Find where the given text appears and provide that cell's center as [X, Y] coordinate. 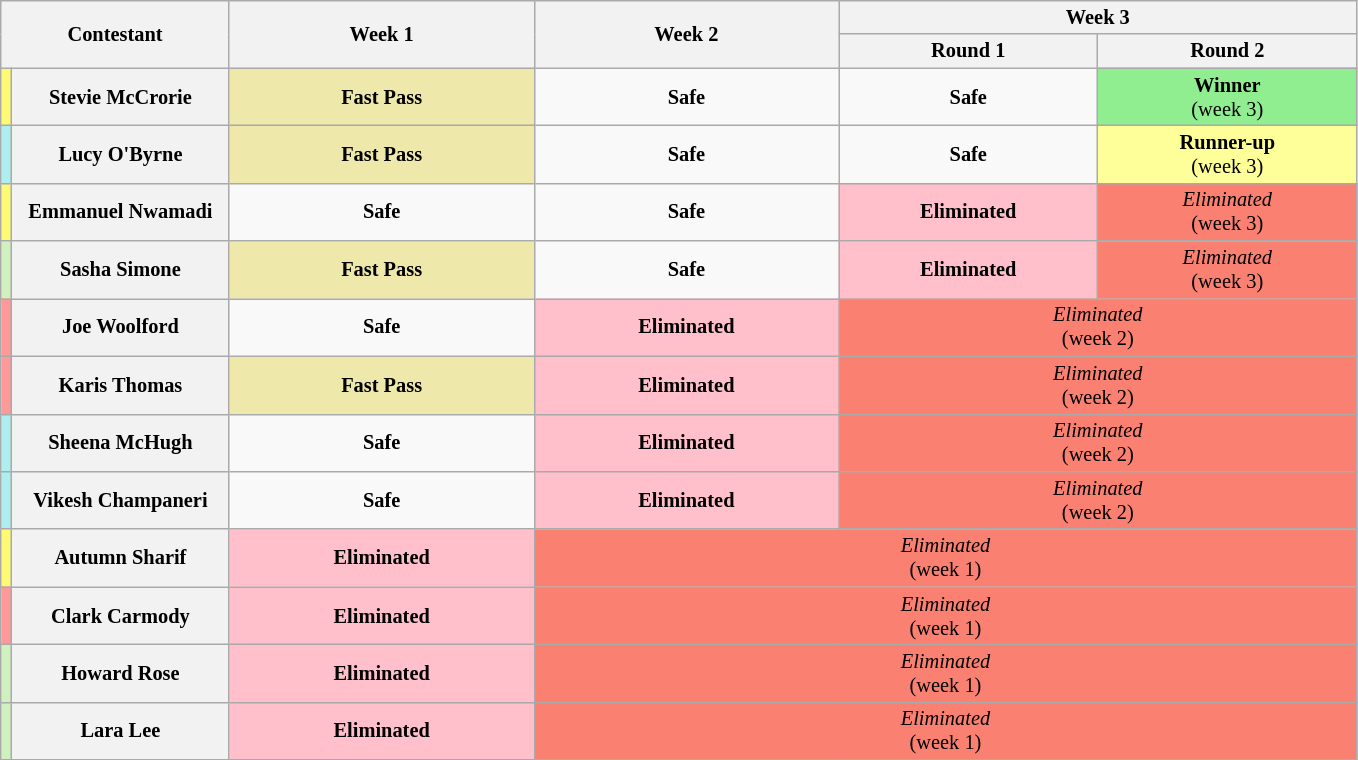
Winner(week 3) [1228, 97]
Emmanuel Nwamadi [121, 212]
Clark Carmody [121, 616]
Joe Woolford [121, 327]
Week 3 [1098, 17]
Autumn Sharif [121, 558]
Round 2 [1228, 51]
Vikesh Champaneri [121, 500]
Sheena McHugh [121, 443]
Sasha Simone [121, 270]
Week 1 [382, 34]
Runner-up(week 3) [1228, 154]
Lara Lee [121, 731]
Round 1 [968, 51]
Lucy O'Byrne [121, 154]
Howard Rose [121, 673]
Contestant [116, 34]
Karis Thomas [121, 385]
Stevie McCrorie [121, 97]
Week 2 [686, 34]
